Return [X, Y] of the center of cell containing provided text 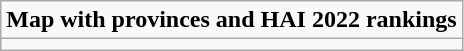
Map with provinces and HAI 2022 rankings [232, 20]
